Scan for the cell matching the given text and deliver its (x, y) coordinate at center. 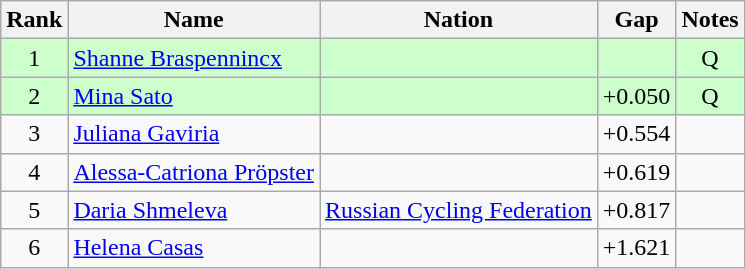
3 (34, 134)
Notes (710, 20)
Shanne Braspennincx (194, 58)
Mina Sato (194, 96)
Gap (636, 20)
1 (34, 58)
Nation (459, 20)
Helena Casas (194, 248)
Rank (34, 20)
Daria Shmeleva (194, 210)
Name (194, 20)
Russian Cycling Federation (459, 210)
2 (34, 96)
+0.554 (636, 134)
Juliana Gaviria (194, 134)
5 (34, 210)
6 (34, 248)
+0.050 (636, 96)
+0.619 (636, 172)
+0.817 (636, 210)
4 (34, 172)
+1.621 (636, 248)
Alessa-Catriona Pröpster (194, 172)
